Identify which cell holds the provided text, then report its [x, y] central coordinate. 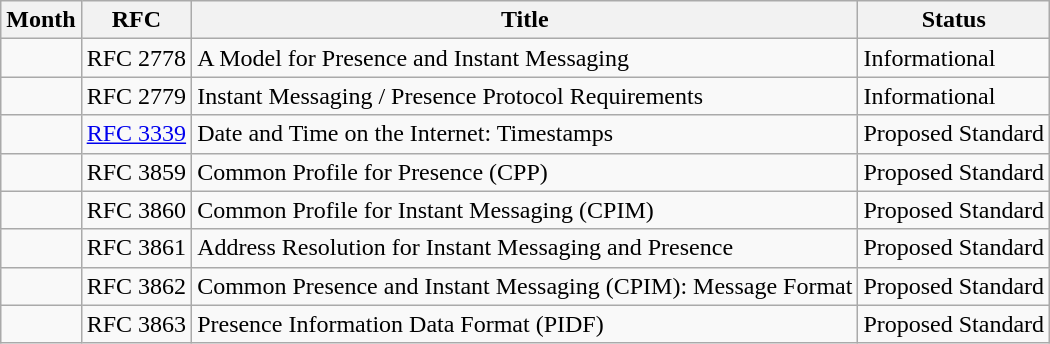
Common Profile for Instant Messaging (CPIM) [525, 210]
RFC 2778 [136, 58]
A Model for Presence and Instant Messaging [525, 58]
Instant Messaging / Presence Protocol Requirements [525, 96]
Status [954, 20]
Common Presence and Instant Messaging (CPIM): Message Format [525, 286]
Address Resolution for Instant Messaging and Presence [525, 248]
Presence Information Data Format (PIDF) [525, 324]
Common Profile for Presence (CPP) [525, 172]
RFC 3861 [136, 248]
RFC [136, 20]
RFC 3863 [136, 324]
RFC 3862 [136, 286]
RFC 3859 [136, 172]
RFC 3860 [136, 210]
Date and Time on the Internet: Timestamps [525, 134]
RFC 3339 [136, 134]
Title [525, 20]
Month [41, 20]
RFC 2779 [136, 96]
